Return the [x, y] coordinate for the center point of the cell that contains the specified text.  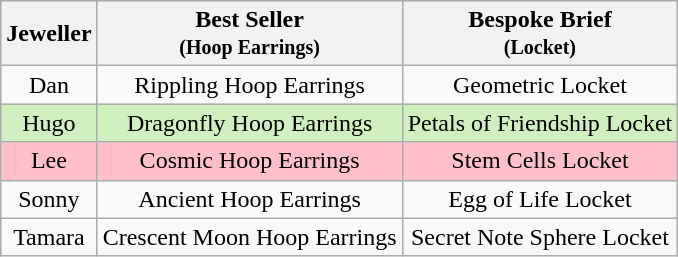
Stem Cells Locket [540, 161]
Bespoke Brief(Locket) [540, 34]
Ancient Hoop Earrings [250, 199]
Dragonfly Hoop Earrings [250, 123]
Lee [49, 161]
Egg of Life Locket [540, 199]
Tamara [49, 237]
Sonny [49, 199]
Cosmic Hoop Earrings [250, 161]
Geometric Locket [540, 85]
Best Seller(Hoop Earrings) [250, 34]
Crescent Moon Hoop Earrings [250, 237]
Jeweller [49, 34]
Petals of Friendship Locket [540, 123]
Rippling Hoop Earrings [250, 85]
Secret Note Sphere Locket [540, 237]
Dan [49, 85]
Hugo [49, 123]
